Output the [x, y] coordinate of the center of the cell containing the given text.  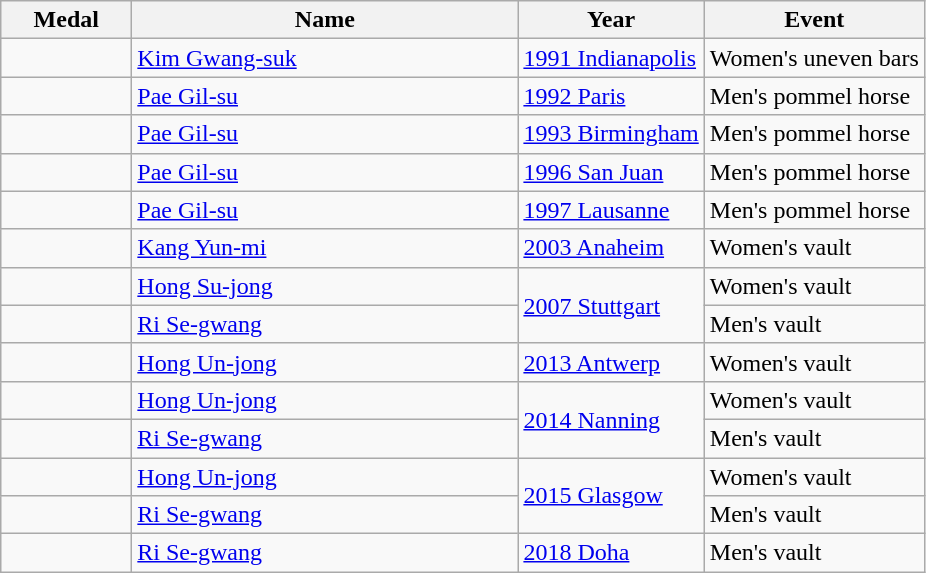
Year [611, 20]
1996 San Juan [611, 172]
Hong Su-jong [325, 286]
2018 Doha [611, 553]
1993 Birmingham [611, 134]
1991 Indianapolis [611, 58]
Event [814, 20]
1992 Paris [611, 96]
2003 Anaheim [611, 248]
Medal [66, 20]
2007 Stuttgart [611, 305]
Kang Yun-mi [325, 248]
Women's uneven bars [814, 58]
2013 Antwerp [611, 362]
2014 Nanning [611, 419]
2015 Glasgow [611, 496]
1997 Lausanne [611, 210]
Name [325, 20]
Kim Gwang-suk [325, 58]
